Identify which cell holds the provided text, then report its [x, y] central coordinate. 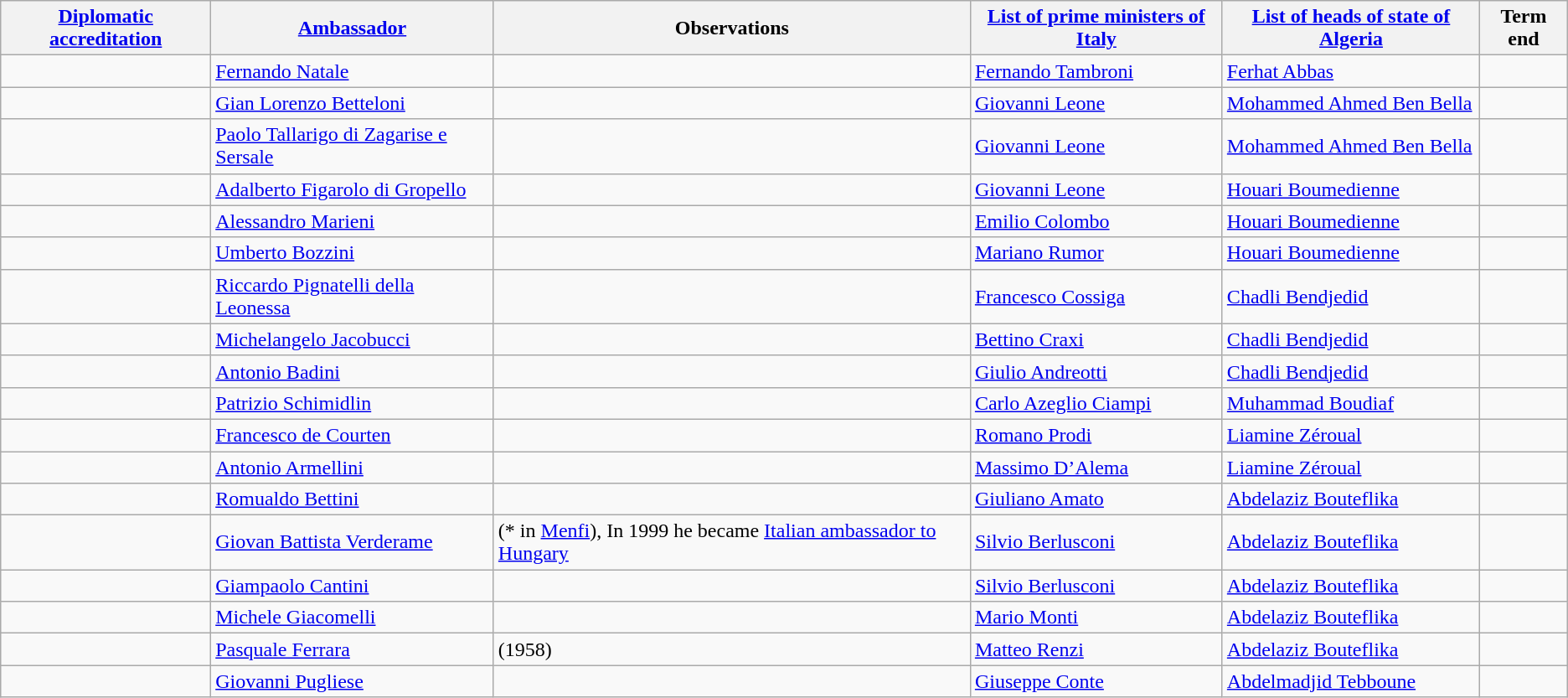
Ferhat Abbas [1350, 71]
Giulio Andreotti [1096, 371]
Patrizio Schimidlin [353, 403]
(* in Menfi), In 1999 he became Italian ambassador to Hungary [732, 543]
Michele Giacomelli [353, 618]
Francesco Cossiga [1096, 297]
Emilio Colombo [1096, 221]
Mario Monti [1096, 618]
Paolo Tallarigo di Zagarise e Sersale [353, 146]
Gian Lorenzo Betteloni [353, 103]
Giovanni Pugliese [353, 681]
Michelangelo Jacobucci [353, 339]
Antonio Badini [353, 371]
List of prime ministers of Italy [1096, 28]
Giuseppe Conte [1096, 681]
Observations [732, 28]
Ambassador [353, 28]
Term end [1524, 28]
Romualdo Bettini [353, 499]
Umberto Bozzini [353, 253]
Matteo Renzi [1096, 649]
Fernando Natale [353, 71]
Adalberto Figarolo di Gropello [353, 189]
Mariano Rumor [1096, 253]
Pasquale Ferrara [353, 649]
Giovan Battista Verderame [353, 543]
(1958) [732, 649]
Francesco de Courten [353, 435]
Massimo D’Alema [1096, 467]
Muhammad Boudiaf [1350, 403]
Fernando Tambroni [1096, 71]
Bettino Craxi [1096, 339]
Carlo Azeglio Ciampi [1096, 403]
Diplomatic accreditation [106, 28]
Alessandro Marieni [353, 221]
Giuliano Amato [1096, 499]
Antonio Armellini [353, 467]
Romano Prodi [1096, 435]
Giampaolo Cantini [353, 586]
Abdelmadjid Tebboune [1350, 681]
Riccardo Pignatelli della Leonessa [353, 297]
List of heads of state of Algeria [1350, 28]
